Scan for the cell matching the given text and deliver its [X, Y] coordinate at center. 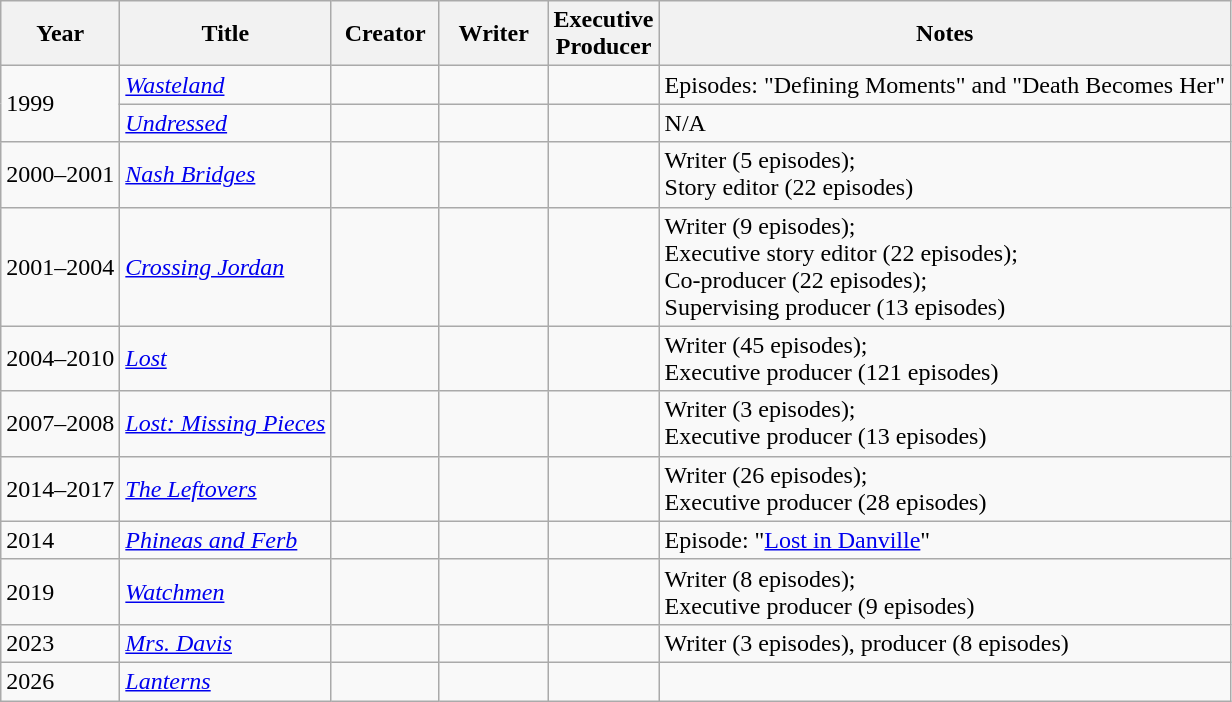
Writer (5 episodes);Story editor (22 episodes) [944, 174]
1999 [60, 104]
Notes [944, 34]
Crossing Jordan [226, 266]
2026 [60, 681]
Year [60, 34]
2014–2017 [60, 488]
Phineas and Ferb [226, 540]
Writer (9 episodes);Executive story editor (22 episodes);Co-producer (22 episodes);Supervising producer (13 episodes) [944, 266]
Writer (26 episodes);Executive producer (28 episodes) [944, 488]
Writer (8 episodes);Executive producer (9 episodes) [944, 592]
The Leftovers [226, 488]
Writer (3 episodes);Executive producer (13 episodes) [944, 424]
N/A [944, 123]
Writer (45 episodes);Executive producer (121 episodes) [944, 358]
2000–2001 [60, 174]
2001–2004 [60, 266]
2007–2008 [60, 424]
Writer (3 episodes), producer (8 episodes) [944, 643]
Mrs. Davis [226, 643]
Lost [226, 358]
Title [226, 34]
Writer [494, 34]
2014 [60, 540]
Watchmen [226, 592]
Wasteland [226, 85]
Undressed [226, 123]
Lost: Missing Pieces [226, 424]
2019 [60, 592]
2023 [60, 643]
Creator [386, 34]
Executive Producer [604, 34]
2004–2010 [60, 358]
Episode: "Lost in Danville" [944, 540]
Lanterns [226, 681]
Episodes: "Defining Moments" and "Death Becomes Her" [944, 85]
Nash Bridges [226, 174]
